Return the (x, y) coordinate for the center point of the cell that contains the specified text.  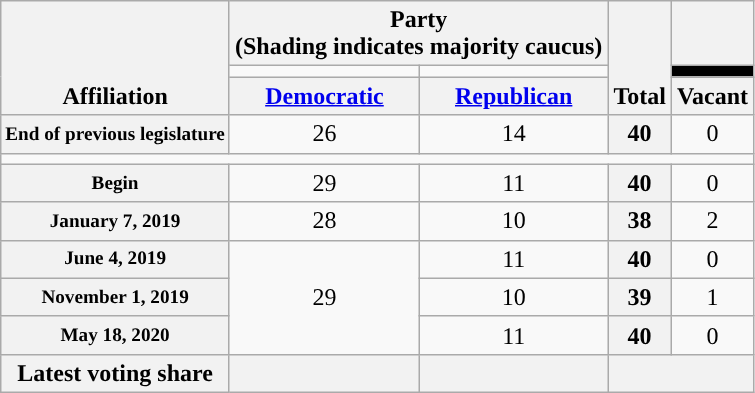
Affiliation (116, 58)
Total (640, 58)
14 (514, 134)
Vacant (712, 96)
2 (712, 221)
May 18, 2020 (116, 335)
1 (712, 297)
39 (640, 297)
June 4, 2019 (116, 259)
Republican (514, 96)
End of previous legislature (116, 134)
Party (Shading indicates majority caucus) (418, 34)
Democratic (324, 96)
26 (324, 134)
28 (324, 221)
Latest voting share (116, 373)
January 7, 2019 (116, 221)
38 (640, 221)
Begin (116, 183)
November 1, 2019 (116, 297)
